Pinpoint the cell where the given text exists, returning its (x, y) midpoint coordinate. 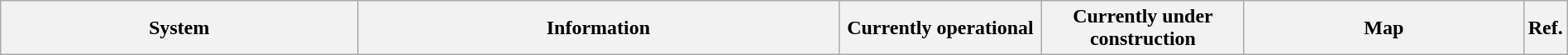
Ref. (1545, 28)
Map (1384, 28)
Information (598, 28)
Currently under construction (1143, 28)
Currently operational (939, 28)
System (179, 28)
